Pinpoint the cell where the given text exists, returning its (x, y) midpoint coordinate. 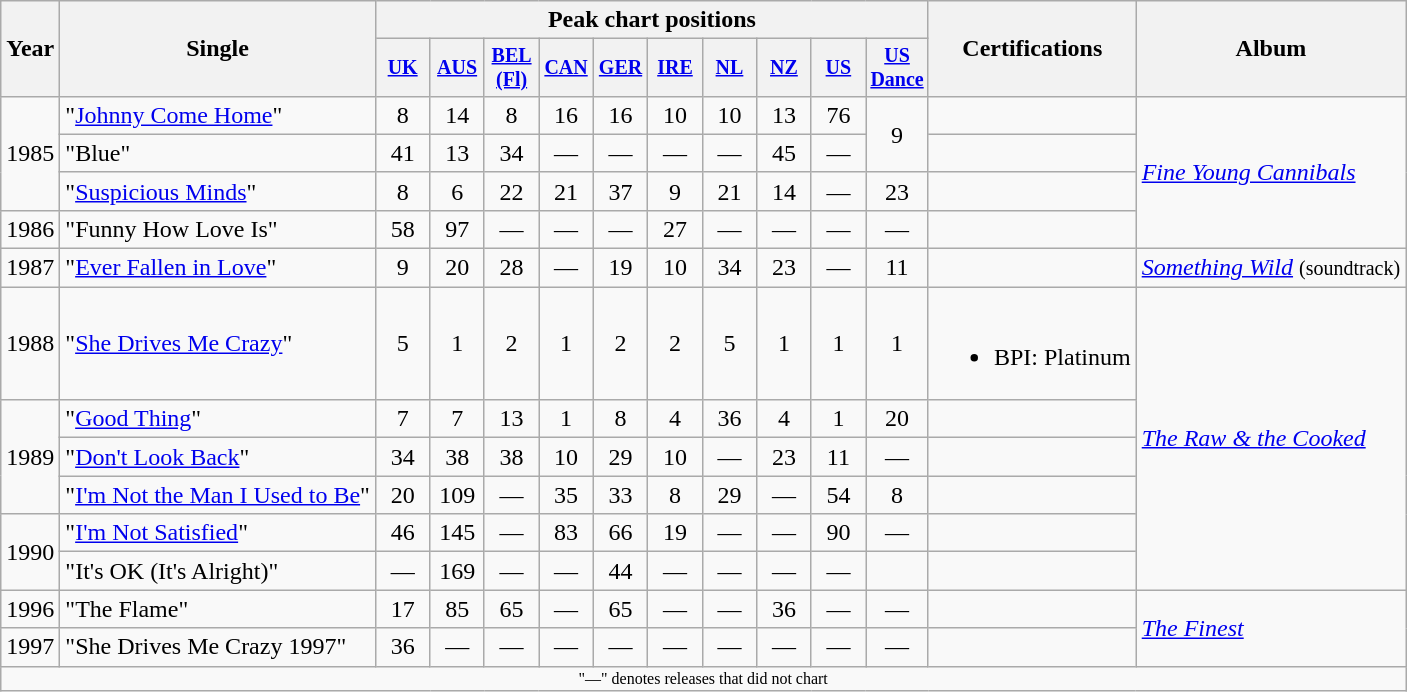
"Johnny Come Home" (218, 115)
"I'm Not Satisfied" (218, 533)
"She Drives Me Crazy" (218, 344)
1989 (30, 457)
1987 (30, 268)
76 (838, 115)
97 (457, 229)
US (838, 68)
27 (675, 229)
33 (620, 495)
Peak chart positions (652, 20)
"Ever Fallen in Love" (218, 268)
"Good Thing" (218, 419)
Fine Young Cannibals (1270, 172)
NL (729, 68)
USDance (898, 68)
"The Flame" (218, 609)
GER (620, 68)
The Raw & the Cooked (1270, 438)
IRE (675, 68)
44 (620, 571)
1988 (30, 344)
"Suspicious Minds" (218, 191)
41 (402, 153)
1985 (30, 153)
UK (402, 68)
85 (457, 609)
35 (566, 495)
22 (511, 191)
"Blue" (218, 153)
1996 (30, 609)
NZ (784, 68)
90 (838, 533)
145 (457, 533)
66 (620, 533)
Album (1270, 49)
169 (457, 571)
"—" denotes releases that did not chart (704, 678)
The Finest (1270, 628)
37 (620, 191)
1986 (30, 229)
Certifications (1032, 49)
1990 (30, 552)
BPI: Platinum (1032, 344)
Single (218, 49)
17 (402, 609)
83 (566, 533)
AUS (457, 68)
46 (402, 533)
Something Wild (soundtrack) (1270, 268)
"Funny How Love Is" (218, 229)
CAN (566, 68)
"Don't Look Back" (218, 457)
BEL(Fl) (511, 68)
Year (30, 49)
"I'm Not the Man I Used to Be" (218, 495)
28 (511, 268)
54 (838, 495)
45 (784, 153)
1997 (30, 647)
"It's OK (It's Alright)" (218, 571)
58 (402, 229)
"She Drives Me Crazy 1997" (218, 647)
6 (457, 191)
109 (457, 495)
